Find where the given text appears and provide that cell's center as (X, Y) coordinate. 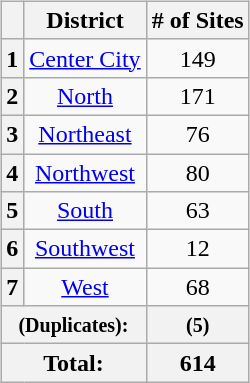
149 (198, 58)
80 (198, 173)
5 (12, 211)
Northeast (85, 134)
7 (12, 287)
North (85, 96)
Northwest (85, 173)
614 (198, 363)
(5) (198, 325)
2 (12, 96)
12 (198, 249)
West (85, 287)
3 (12, 134)
Southwest (85, 249)
63 (198, 211)
Total: (74, 363)
68 (198, 287)
Center City (85, 58)
# of Sites (198, 20)
South (85, 211)
District (85, 20)
4 (12, 173)
6 (12, 249)
1 (12, 58)
76 (198, 134)
171 (198, 96)
(Duplicates): (74, 325)
